Return (x, y) of the center of cell containing provided text 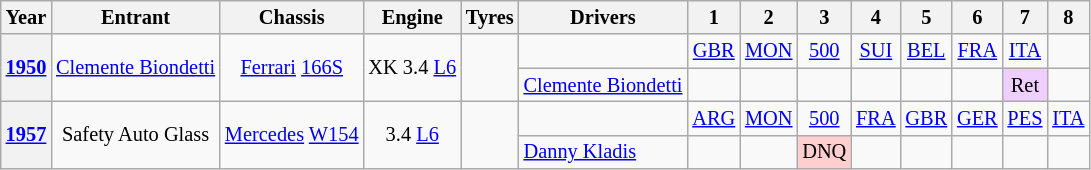
1 (714, 17)
7 (1026, 17)
Drivers (604, 17)
SUI (876, 51)
Tyres (490, 17)
Ret (1026, 85)
3 (824, 17)
2 (768, 17)
PES (1026, 118)
Chassis (292, 17)
Safety Auto Glass (136, 134)
5 (927, 17)
1950 (26, 68)
Mercedes W154 (292, 134)
Year (26, 17)
3.4 L6 (412, 134)
Danny Kladis (604, 152)
BEL (927, 51)
GER (977, 118)
6 (977, 17)
ARG (714, 118)
8 (1068, 17)
4 (876, 17)
XK 3.4 L6 (412, 68)
DNQ (824, 152)
Entrant (136, 17)
1957 (26, 134)
Engine (412, 17)
Ferrari 166S (292, 68)
